For the text-containing cell, return its midpoint in [X, Y] coordinate format. 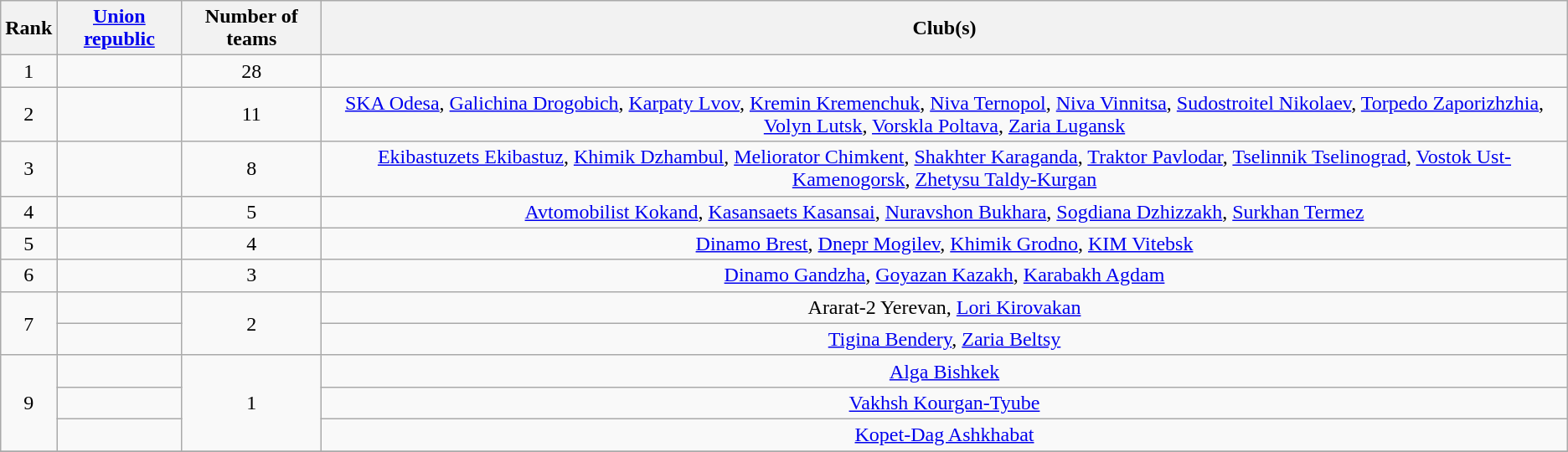
Kopet-Dag Ashkhabat [945, 434]
Union republic [119, 28]
8 [251, 169]
7 [28, 323]
Rank [28, 28]
Number of teams [251, 28]
28 [251, 71]
Vakhsh Kourgan‑Tyube [945, 403]
Dinamo Brest, Dnepr Mogilev, Khimik Grodno, KIM Vitebsk [945, 244]
6 [28, 275]
Ararat-2 Yerevan, Lori Kirovakan [945, 307]
Club(s) [945, 28]
Alga Bishkek [945, 371]
Tigina Bendery, Zaria Beltsy [945, 339]
9 [28, 403]
Dinamo Gandzha, Goyazan Kazakh, Karabakh Agdam [945, 275]
11 [251, 114]
Avtomobilist Kokand, Kasansaets Kasansai, Nuravshon Bukhara, Sogdiana Dzhizzakh, Surkhan Termez [945, 212]
